Capture the cell that displays the provided text and extract its (X, Y) central coordinate. 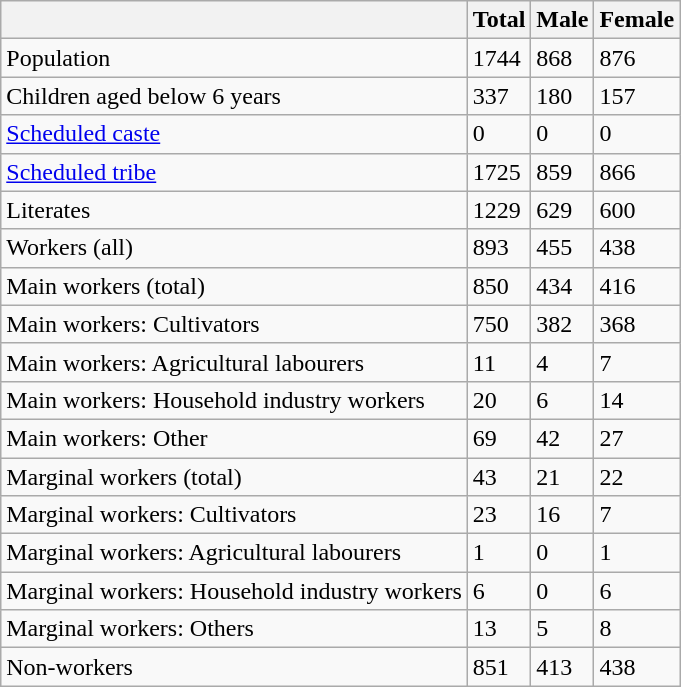
Children aged below 6 years (234, 96)
382 (562, 324)
5 (562, 629)
27 (637, 438)
Female (637, 20)
859 (562, 172)
69 (499, 438)
Marginal workers (total) (234, 477)
876 (637, 58)
368 (637, 324)
Main workers: Household industry workers (234, 400)
Literates (234, 210)
337 (499, 96)
1725 (499, 172)
413 (562, 667)
14 (637, 400)
Main workers: Other (234, 438)
866 (637, 172)
13 (499, 629)
20 (499, 400)
Male (562, 20)
455 (562, 248)
4 (562, 362)
Marginal workers: Others (234, 629)
11 (499, 362)
Non-workers (234, 667)
23 (499, 515)
43 (499, 477)
851 (499, 667)
434 (562, 286)
629 (562, 210)
Marginal workers: Agricultural labourers (234, 553)
Main workers: Agricultural labourers (234, 362)
Marginal workers: Cultivators (234, 515)
Total (499, 20)
600 (637, 210)
42 (562, 438)
Scheduled caste (234, 134)
16 (562, 515)
21 (562, 477)
Main workers: Cultivators (234, 324)
1744 (499, 58)
Scheduled tribe (234, 172)
157 (637, 96)
750 (499, 324)
868 (562, 58)
416 (637, 286)
Marginal workers: Household industry workers (234, 591)
22 (637, 477)
Main workers (total) (234, 286)
8 (637, 629)
1229 (499, 210)
180 (562, 96)
893 (499, 248)
Workers (all) (234, 248)
Population (234, 58)
850 (499, 286)
